For the text-containing cell, return its midpoint in (X, Y) coordinate format. 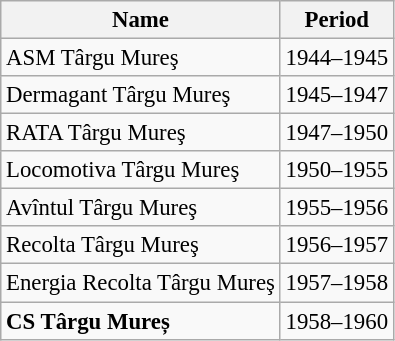
Name (140, 20)
1947–1950 (336, 133)
1958–1960 (336, 321)
Energia Recolta Târgu Mureş (140, 283)
Dermagant Târgu Mureş (140, 95)
1956–1957 (336, 245)
1944–1945 (336, 58)
1955–1956 (336, 208)
ASM Târgu Mureş (140, 58)
1957–1958 (336, 283)
Recolta Târgu Mureş (140, 245)
Avîntul Târgu Mureş (140, 208)
CS Târgu Mureș (140, 321)
Period (336, 20)
1950–1955 (336, 170)
1945–1947 (336, 95)
RATA Târgu Mureş (140, 133)
Locomotiva Târgu Mureş (140, 170)
